Search for the cell housing the specified text and yield its [X, Y] center coordinate. 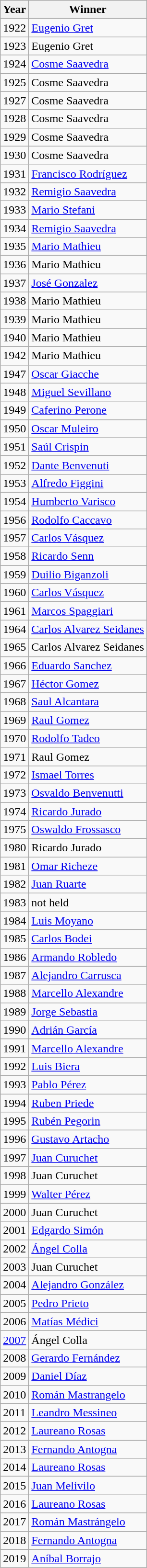
Matías Médici [88, 1321]
1959 [14, 575]
Ricardo Senn [88, 556]
Omar Richeze [88, 866]
Gustavo Artacho [88, 1139]
Daniel Díaz [88, 1376]
1949 [14, 410]
1961 [14, 611]
1947 [14, 374]
2006 [14, 1321]
1923 [14, 46]
1928 [14, 119]
1956 [14, 519]
1924 [14, 64]
2000 [14, 1212]
1964 [14, 629]
1969 [14, 720]
1927 [14, 101]
2016 [14, 1504]
Jorge Sebastia [88, 1012]
2001 [14, 1230]
2017 [14, 1522]
1988 [14, 993]
1972 [14, 775]
1942 [14, 356]
1968 [14, 702]
2005 [14, 1303]
1960 [14, 593]
1932 [14, 192]
2019 [14, 1558]
Gerardo Fernández [88, 1358]
Osvaldo Benvenutti [88, 793]
1990 [14, 1030]
Miguel Sevillano [88, 392]
Pedro Prieto [88, 1303]
1957 [14, 538]
1970 [14, 738]
1937 [14, 283]
1992 [14, 1066]
Leandro Messineo [88, 1413]
Mario Stefani [88, 210]
1965 [14, 647]
Ruben Priede [88, 1103]
1973 [14, 793]
Carlos Bodei [88, 939]
Dante Benvenuti [88, 465]
Winner [88, 10]
Román Mastrángelo [88, 1522]
Armando Robledo [88, 957]
2007 [14, 1340]
2009 [14, 1376]
1952 [14, 465]
Alejandro Carrusca [88, 975]
Caferino Perone [88, 410]
2012 [14, 1431]
1974 [14, 812]
1983 [14, 902]
Rodolfo Tadeo [88, 738]
1989 [14, 1012]
Edgardo Simón [88, 1230]
Héctor Gomez [88, 684]
1954 [14, 501]
Marcos Spaggiari [88, 611]
Eduardo Sanchez [88, 666]
Oscar Muleiro [88, 429]
1958 [14, 556]
1995 [14, 1121]
José Gonzalez [88, 283]
1951 [14, 447]
1971 [14, 756]
Adrián García [88, 1030]
1982 [14, 884]
Year [14, 10]
1997 [14, 1158]
2003 [14, 1267]
1939 [14, 319]
Walter Pérez [88, 1194]
Juan Melivilo [88, 1486]
Juan Ruarte [88, 884]
Oscar Giacche [88, 374]
1987 [14, 975]
1996 [14, 1139]
2010 [14, 1395]
1966 [14, 666]
1953 [14, 483]
1999 [14, 1194]
1933 [14, 210]
1929 [14, 137]
Rubén Pegorin [88, 1121]
1981 [14, 866]
Alfredo Figgini [88, 483]
Luis Moyano [88, 921]
Alejandro González [88, 1285]
1994 [14, 1103]
1967 [14, 684]
1980 [14, 848]
2004 [14, 1285]
1935 [14, 247]
1998 [14, 1176]
Francisco Rodríguez [88, 173]
1934 [14, 228]
1993 [14, 1084]
1938 [14, 301]
1984 [14, 921]
1975 [14, 830]
2002 [14, 1249]
not held [88, 902]
Román Mastrangelo [88, 1395]
1925 [14, 82]
1931 [14, 173]
2015 [14, 1486]
1948 [14, 392]
1930 [14, 155]
2011 [14, 1413]
Humberto Varisco [88, 501]
2013 [14, 1449]
Saúl Crispin [88, 447]
1991 [14, 1048]
1985 [14, 939]
Duilio Biganzoli [88, 575]
Pablo Pérez [88, 1084]
1922 [14, 28]
Oswaldo Frossasco [88, 830]
Rodolfo Caccavo [88, 519]
1936 [14, 265]
1986 [14, 957]
2018 [14, 1540]
Saul Alcantara [88, 702]
2014 [14, 1467]
2008 [14, 1358]
1940 [14, 338]
Ismael Torres [88, 775]
1950 [14, 429]
Luis Biera [88, 1066]
Aníbal Borrajo [88, 1558]
